Output the (X, Y) coordinate of the center of the cell containing the given text.  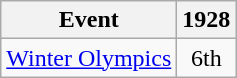
Winter Olympics (89, 58)
1928 (206, 20)
Event (89, 20)
6th (206, 58)
